Determine the [X, Y] coordinate at the center of the cell enclosing the given text.  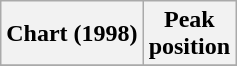
Chart (1998) [72, 34]
Peakposition [189, 34]
